Detect which cell encompasses the target text, then output its [X, Y] center coordinate. 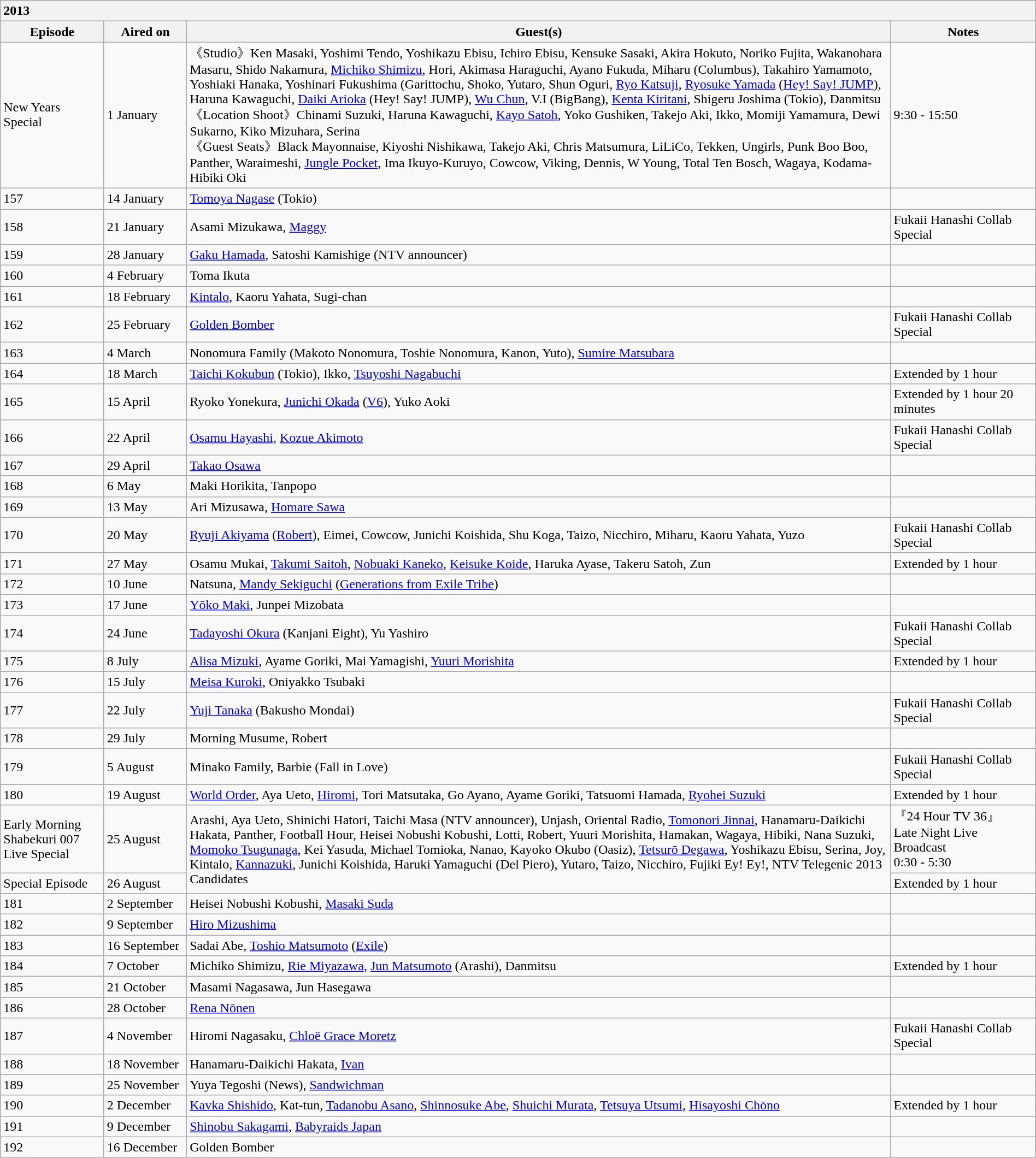
16 September [145, 946]
Aired on [145, 32]
175 [52, 661]
Guest(s) [539, 32]
26 August [145, 883]
191 [52, 1126]
22 April [145, 437]
167 [52, 465]
2 September [145, 904]
Yuya Tegoshi (News), Sandwichman [539, 1085]
15 April [145, 402]
166 [52, 437]
169 [52, 507]
Episode [52, 32]
7 October [145, 966]
Osamu Hayashi, Kozue Akimoto [539, 437]
25 November [145, 1085]
170 [52, 535]
25 February [145, 324]
8 July [145, 661]
Ari Mizusawa, Homare Sawa [539, 507]
185 [52, 987]
Meisa Kuroki, Oniyakko Tsubaki [539, 682]
Yuji Tanaka (Bakusho Mondai) [539, 710]
15 July [145, 682]
171 [52, 563]
161 [52, 297]
28 October [145, 1008]
4 March [145, 353]
179 [52, 767]
18 March [145, 374]
Alisa Mizuki, Ayame Goriki, Mai Yamagishi, Yuuri Morishita [539, 661]
Tomoya Nagase (Tokio) [539, 198]
21 October [145, 987]
9:30 - 15:50 [963, 115]
Minako Family, Barbie (Fall in Love) [539, 767]
21 January [145, 226]
22 July [145, 710]
13 May [145, 507]
157 [52, 198]
Heisei Nobushi Kobushi, Masaki Suda [539, 904]
Extended by 1 hour 20 minutes [963, 402]
Hiro Mizushima [539, 925]
180 [52, 795]
5 August [145, 767]
160 [52, 276]
187 [52, 1036]
Rena Nōnen [539, 1008]
Masami Nagasawa, Jun Hasegawa [539, 987]
Shinobu Sakagami, Babyraids Japan [539, 1126]
4 November [145, 1036]
6 May [145, 486]
17 June [145, 605]
181 [52, 904]
Sadai Abe, Toshio Matsumoto (Exile) [539, 946]
20 May [145, 535]
Ryoko Yonekura, Junichi Okada (V6), Yuko Aoki [539, 402]
27 May [145, 563]
Takao Osawa [539, 465]
164 [52, 374]
16 December [145, 1147]
176 [52, 682]
14 January [145, 198]
2 December [145, 1106]
Yōko Maki, Junpei Mizobata [539, 605]
168 [52, 486]
Notes [963, 32]
28 January [145, 255]
174 [52, 633]
Kintalo, Kaoru Yahata, Sugi-chan [539, 297]
10 June [145, 584]
Special Episode [52, 883]
9 September [145, 925]
183 [52, 946]
25 August [145, 839]
Taichi Kokubun (Tokio), Ikko, Tsuyoshi Nagabuchi [539, 374]
2013 [518, 11]
178 [52, 738]
177 [52, 710]
18 February [145, 297]
192 [52, 1147]
1 January [145, 115]
Osamu Mukai, Takumi Saitoh, Nobuaki Kaneko, Keisuke Koide, Haruka Ayase, Takeru Satoh, Zun [539, 563]
Early Morning Shabekuri 007 Live Special [52, 839]
189 [52, 1085]
165 [52, 402]
Tadayoshi Okura (Kanjani Eight), Yu Yashiro [539, 633]
Kavka Shishido, Kat-tun, Tadanobu Asano, Shinnosuke Abe, Shuichi Murata, Tetsuya Utsumi, Hisayoshi Chōno [539, 1106]
Michiko Shimizu, Rie Miyazawa, Jun Matsumoto (Arashi), Danmitsu [539, 966]
4 February [145, 276]
Nonomura Family (Makoto Nonomura, Toshie Nonomura, Kanon, Yuto), Sumire Matsubara [539, 353]
Maki Horikita, Tanpopo [539, 486]
159 [52, 255]
188 [52, 1064]
Ryuji Akiyama (Robert), Eimei, Cowcow, Junichi Koishida, Shu Koga, Taizo, Nicchiro, Miharu, Kaoru Yahata, Yuzo [539, 535]
Morning Musume, Robert [539, 738]
29 July [145, 738]
19 August [145, 795]
Hiromi Nagasaku, Chloë Grace Moretz [539, 1036]
『24 Hour TV 36』Late Night Live Broadcast0:30 - 5:30 [963, 839]
Gaku Hamada, Satoshi Kamishige (NTV announcer) [539, 255]
173 [52, 605]
Toma Ikuta [539, 276]
18 November [145, 1064]
184 [52, 966]
182 [52, 925]
172 [52, 584]
29 April [145, 465]
Hanamaru-Daikichi Hakata, Ivan [539, 1064]
162 [52, 324]
190 [52, 1106]
24 June [145, 633]
158 [52, 226]
186 [52, 1008]
New Years Special [52, 115]
Asami Mizukawa, Maggy [539, 226]
9 December [145, 1126]
163 [52, 353]
World Order, Aya Ueto, Hiromi, Tori Matsutaka, Go Ayano, Ayame Goriki, Tatsuomi Hamada, Ryohei Suzuki [539, 795]
Natsuna, Mandy Sekiguchi (Generations from Exile Tribe) [539, 584]
